Extract the [x, y] coordinate from the center of the cell holding the provided text.  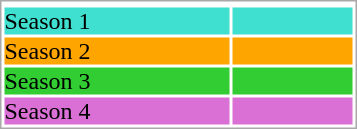
Season 3 [116, 82]
Season 4 [116, 112]
Season 2 [116, 52]
Season 1 [116, 22]
